For the text-containing cell, return its midpoint in [X, Y] coordinate format. 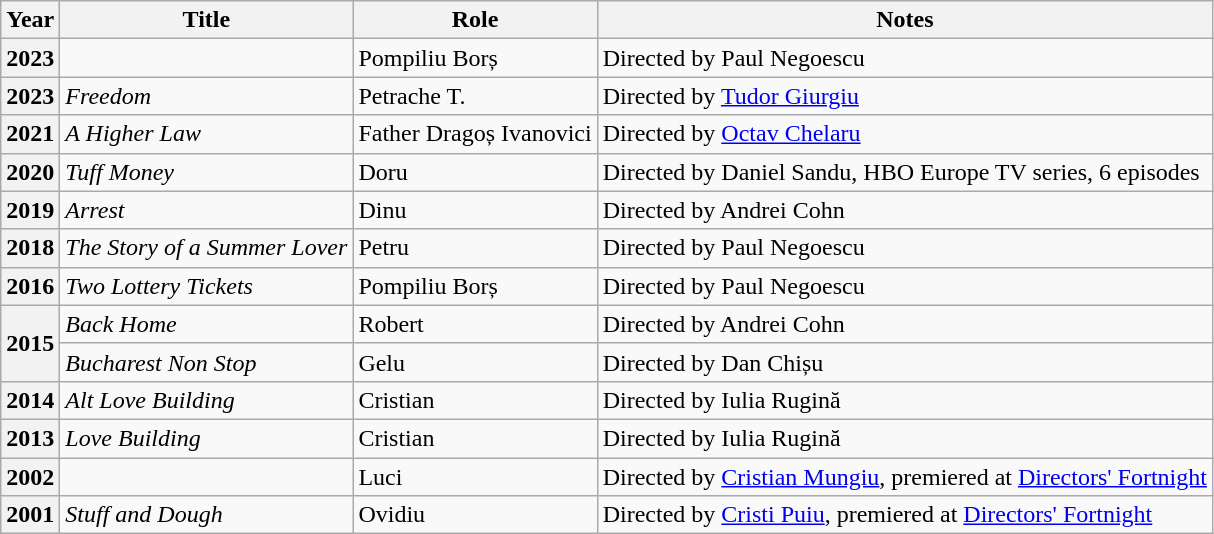
Alt Love Building [206, 400]
Two Lottery Tickets [206, 286]
Father Dragoș Ivanovici [475, 134]
Directed by Dan Chișu [904, 362]
Robert [475, 324]
Love Building [206, 438]
2013 [30, 438]
Petrache T. [475, 96]
The Story of a Summer Lover [206, 248]
Role [475, 20]
2002 [30, 477]
2021 [30, 134]
2001 [30, 515]
2019 [30, 210]
Dinu [475, 210]
2015 [30, 343]
Arrest [206, 210]
Ovidiu [475, 515]
Year [30, 20]
Back Home [206, 324]
2014 [30, 400]
Gelu [475, 362]
Petru [475, 248]
Title [206, 20]
Directed by Cristi Puiu, premiered at Directors' Fortnight [904, 515]
Doru [475, 172]
A Higher Law [206, 134]
2016 [30, 286]
2018 [30, 248]
Notes [904, 20]
Directed by Tudor Giurgiu [904, 96]
Directed by Cristian Mungiu, premiered at Directors' Fortnight [904, 477]
2020 [30, 172]
Freedom [206, 96]
Directed by Daniel Sandu, HBO Europe TV series, 6 episodes [904, 172]
Stuff and Dough [206, 515]
Bucharest Non Stop [206, 362]
Directed by Octav Chelaru [904, 134]
Luci [475, 477]
Tuff Money [206, 172]
